Capture the cell that displays the provided text and extract its (X, Y) central coordinate. 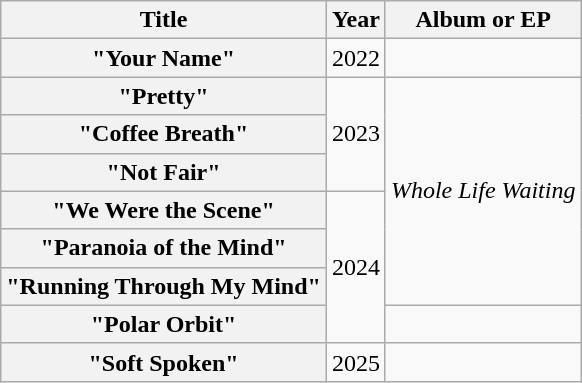
"Polar Orbit" (164, 324)
"We Were the Scene" (164, 210)
"Pretty" (164, 96)
2022 (356, 58)
Album or EP (483, 20)
"Paranoia of the Mind" (164, 248)
Title (164, 20)
"Your Name" (164, 58)
"Running Through My Mind" (164, 286)
2024 (356, 267)
"Coffee Breath" (164, 134)
Year (356, 20)
2023 (356, 134)
Whole Life Waiting (483, 191)
"Not Fair" (164, 172)
"Soft Spoken" (164, 362)
2025 (356, 362)
